From the cell containing the given text, extract its center point as [x, y] coordinate. 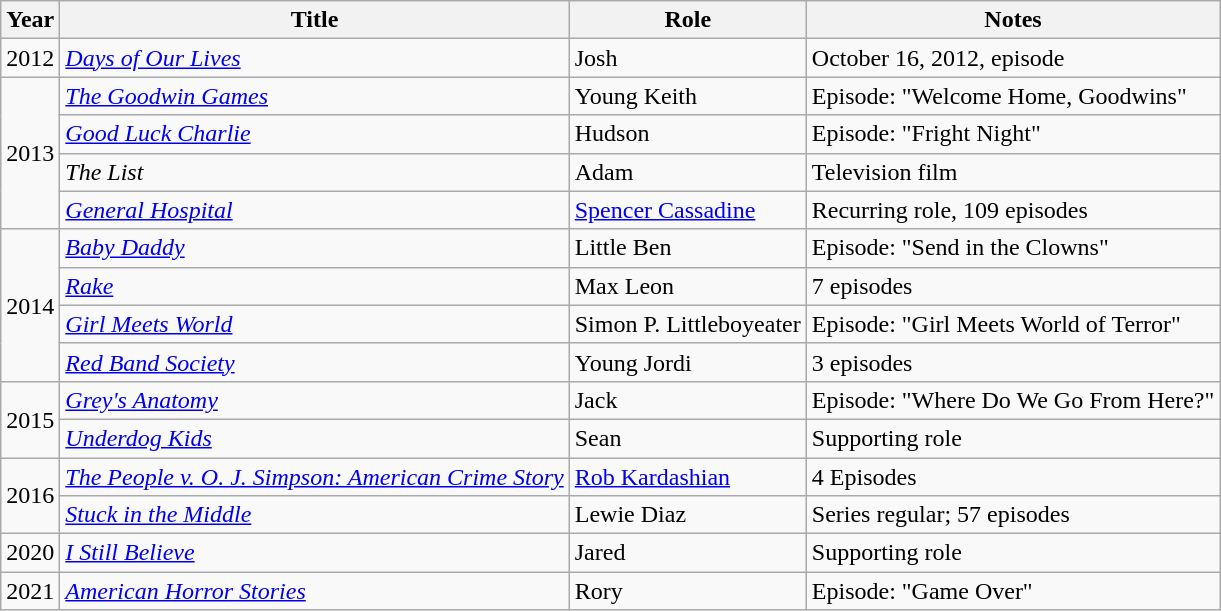
2021 [30, 591]
Young Keith [688, 96]
Episode: "Fright Night" [1013, 134]
3 episodes [1013, 362]
2016 [30, 496]
7 episodes [1013, 286]
Rory [688, 591]
4 Episodes [1013, 477]
Series regular; 57 episodes [1013, 515]
Rob Kardashian [688, 477]
Episode: "Girl Meets World of Terror" [1013, 324]
Hudson [688, 134]
2020 [30, 553]
Jack [688, 400]
The People v. O. J. Simpson: American Crime Story [314, 477]
Josh [688, 58]
Grey's Anatomy [314, 400]
Episode: "Send in the Clowns" [1013, 248]
General Hospital [314, 210]
2014 [30, 305]
October 16, 2012, episode [1013, 58]
Sean [688, 438]
Max Leon [688, 286]
Simon P. Littleboyeater [688, 324]
Red Band Society [314, 362]
Young Jordi [688, 362]
Year [30, 20]
Role [688, 20]
Rake [314, 286]
Good Luck Charlie [314, 134]
Notes [1013, 20]
2013 [30, 153]
Episode: "Where Do We Go From Here?" [1013, 400]
Title [314, 20]
Adam [688, 172]
Jared [688, 553]
Television film [1013, 172]
The List [314, 172]
Spencer Cassadine [688, 210]
Lewie Diaz [688, 515]
2012 [30, 58]
2015 [30, 419]
Recurring role, 109 episodes [1013, 210]
Episode: "Game Over" [1013, 591]
Little Ben [688, 248]
Underdog Kids [314, 438]
I Still Believe [314, 553]
Stuck in the Middle [314, 515]
Girl Meets World [314, 324]
Days of Our Lives [314, 58]
Baby Daddy [314, 248]
American Horror Stories [314, 591]
Episode: "Welcome Home, Goodwins" [1013, 96]
The Goodwin Games [314, 96]
